Determine the [x, y] coordinate at the center of the cell enclosing the given text.  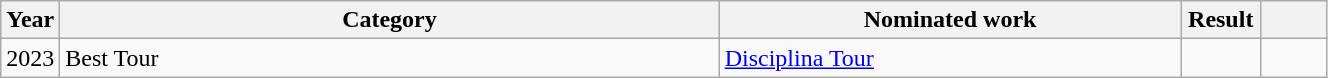
Nominated work [950, 20]
Disciplina Tour [950, 58]
2023 [30, 58]
Result [1221, 20]
Category [390, 20]
Best Tour [390, 58]
Year [30, 20]
